Return the (X, Y) coordinate for the center point of the cell that contains the specified text.  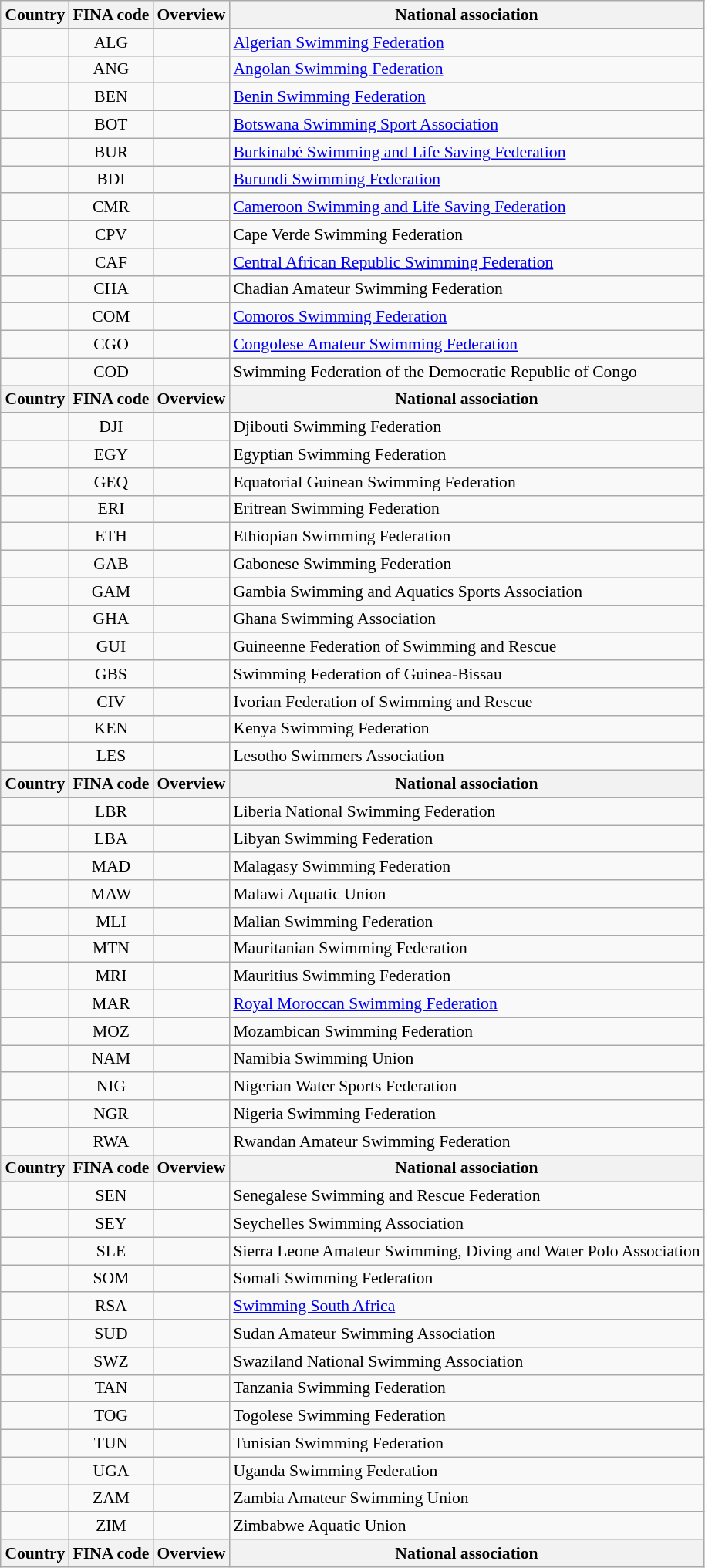
CMR (111, 207)
Gambia Swimming and Aquatics Sports Association (466, 592)
KEN (111, 729)
Djibouti Swimming Federation (466, 427)
CIV (111, 702)
GEQ (111, 482)
NGR (111, 1114)
Guineenne Federation of Swimming and Rescue (466, 647)
Zambia Amateur Swimming Union (466, 1499)
Senegalese Swimming and Rescue Federation (466, 1196)
Kenya Swimming Federation (466, 729)
MAD (111, 867)
Congolese Amateur Swimming Federation (466, 345)
Egyptian Swimming Federation (466, 454)
Sierra Leone Amateur Swimming, Diving and Water Polo Association (466, 1251)
GAB (111, 565)
MRI (111, 976)
LBR (111, 811)
Burkinabé Swimming and Life Saving Federation (466, 152)
BOT (111, 125)
Rwandan Amateur Swimming Federation (466, 1141)
GHA (111, 619)
GAM (111, 592)
Angolan Swimming Federation (466, 69)
CHA (111, 289)
Swimming Federation of the Democratic Republic of Congo (466, 372)
COD (111, 372)
MAR (111, 1004)
BDI (111, 180)
TOG (111, 1416)
Mauritanian Swimming Federation (466, 949)
ALG (111, 42)
Mauritius Swimming Federation (466, 976)
SOM (111, 1279)
Gabonese Swimming Federation (466, 565)
BEN (111, 97)
Seychelles Swimming Association (466, 1224)
Nigeria Swimming Federation (466, 1114)
COM (111, 317)
Sudan Amateur Swimming Association (466, 1334)
Burundi Swimming Federation (466, 180)
Chadian Amateur Swimming Federation (466, 289)
LBA (111, 839)
TUN (111, 1444)
Swimming South Africa (466, 1307)
Equatorial Guinean Swimming Federation (466, 482)
Central African Republic Swimming Federation (466, 262)
Botswana Swimming Sport Association (466, 125)
ZIM (111, 1526)
Royal Moroccan Swimming Federation (466, 1004)
Malagasy Swimming Federation (466, 867)
RWA (111, 1141)
EGY (111, 454)
GBS (111, 674)
NAM (111, 1059)
MTN (111, 949)
ZAM (111, 1499)
ANG (111, 69)
MOZ (111, 1031)
Lesotho Swimmers Association (466, 757)
NIG (111, 1087)
CAF (111, 262)
Mozambican Swimming Federation (466, 1031)
Zimbabwe Aquatic Union (466, 1526)
RSA (111, 1307)
SWZ (111, 1361)
Nigerian Water Sports Federation (466, 1087)
Tanzania Swimming Federation (466, 1388)
DJI (111, 427)
Swimming Federation of Guinea-Bissau (466, 674)
Uganda Swimming Federation (466, 1471)
LES (111, 757)
SEY (111, 1224)
Eritrean Swimming Federation (466, 509)
Ethiopian Swimming Federation (466, 537)
Swaziland National Swimming Association (466, 1361)
Tunisian Swimming Federation (466, 1444)
CGO (111, 345)
UGA (111, 1471)
Benin Swimming Federation (466, 97)
Somali Swimming Federation (466, 1279)
MLI (111, 922)
Libyan Swimming Federation (466, 839)
SLE (111, 1251)
Cameroon Swimming and Life Saving Federation (466, 207)
Liberia National Swimming Federation (466, 811)
Ivorian Federation of Swimming and Rescue (466, 702)
CPV (111, 234)
Malian Swimming Federation (466, 922)
Togolese Swimming Federation (466, 1416)
SUD (111, 1334)
Namibia Swimming Union (466, 1059)
ERI (111, 509)
Comoros Swimming Federation (466, 317)
Algerian Swimming Federation (466, 42)
Ghana Swimming Association (466, 619)
MAW (111, 894)
GUI (111, 647)
SEN (111, 1196)
Cape Verde Swimming Federation (466, 234)
TAN (111, 1388)
Malawi Aquatic Union (466, 894)
ETH (111, 537)
BUR (111, 152)
